Provide the (X, Y) coordinate of the cell's center where the given text is located.  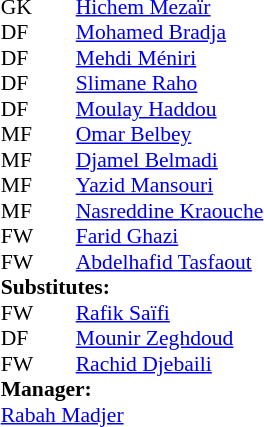
Slimane Raho (170, 83)
Djamel Belmadi (170, 160)
Abdelhafid Tasfaout (170, 262)
Manager: (132, 389)
Mehdi Méniri (170, 58)
Moulay Haddou (170, 109)
Rafik Saïfi (170, 313)
Rachid Djebaili (170, 364)
Omar Belbey (170, 135)
Farid Ghazi (170, 237)
Substitutes: (132, 287)
Yazid Mansouri (170, 185)
Mounir Zeghdoud (170, 339)
Mohamed Bradja (170, 33)
Nasreddine Kraouche (170, 211)
